Scan for the cell matching the given text and deliver its [x, y] coordinate at center. 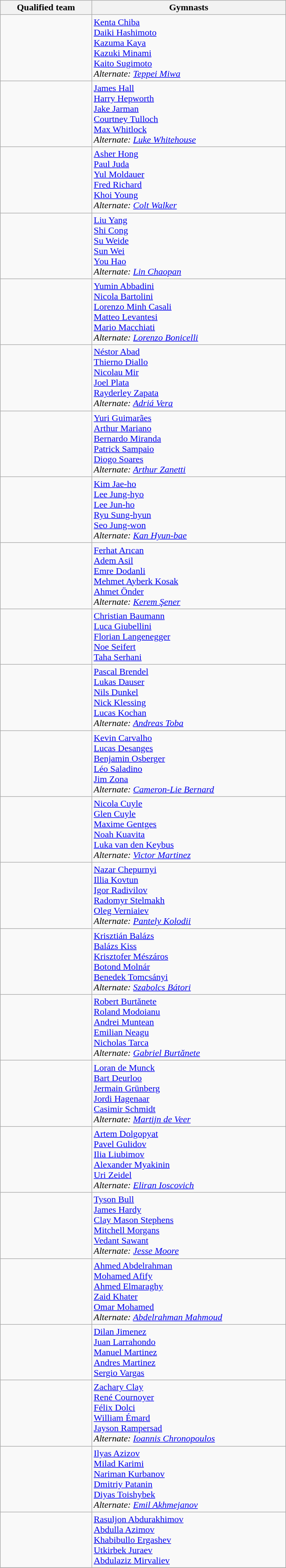
Néstor AbadThierno DialloNicolau MirJoel PlataRayderley ZapataAlternate: Adriá Vera [188, 378]
Krisztián Balázs Balázs Kiss Krisztofer Mészáros Botond Molnár Benedek Tomcsányi Alternate: Szabolcs Bátori [188, 962]
Nicola Cuyle Glen Cuyle Maxime Gentges Noah Kuavita Luka van den Keybus Alternate: Victor Martinez [188, 830]
Pascal Brendel Lukas Dauser Nils Dunkel Nick Klessing Lucas Kochan Alternate: Andreas Toba [188, 697]
Robert Burtănete Roland Modoianu Andrei Muntean Emilian Neagu Nicholas Tarca Alternate: Gabriel Burtănete [188, 1027]
Nazar Chepurnyi Illia Kovtun Igor Radivilov Radomyr Stelmakh Oleg VerniaievAlternate: Pantely Kolodii [188, 895]
Kevin Carvalho Lucas Desanges Benjamin Osberger Léo Saladino Jim Zona Alternate: Cameron-Lie Bernard [188, 763]
Yuri Guimarães Arthur Mariano Bernardo Miranda Patrick Sampaio Diogo Soares Alternate: Arthur Zanetti [188, 444]
Asher Hong Paul Juda Yul Moldauer Fred Richard Khoi Young Alternate: Colt Walker [188, 180]
Kim Jae-ho Lee Jung-hyo Lee Jun-ho Ryu Sung-hyun Seo Jung-won Alternate: Kan Hyun-bae [188, 509]
Christian Baumann Luca Giubellini Florian Langenegger Noe Seifert Taha Serhani [188, 636]
Ferhat Arıcan Adem Asil Emre Dodanli Mehmet Ayberk Kosak Ahmet Önder Alternate: Kerem Şener [188, 576]
Zachary Clay René Cournoyer Félix Dolci William Émard Jayson RampersadAlternate: Ioannis Chronopoulos [188, 1413]
Kenta Chiba Daiki Hashimoto Kazuma Kaya Kazuki Minami Kaito Sugimoto Alternate: Teppei Miwa [188, 48]
Liu Yang Shi Cong Su Weide Sun Wei You Hao Alternate: Lin Chaopan [188, 246]
Gymnasts [188, 8]
Qualified team [46, 8]
Yumin Abbadini Nicola Bartolini Lorenzo Minh Casali Matteo Levantesi Mario MacchiatiAlternate: Lorenzo Bonicelli [188, 312]
Artem Dolgopyat Pavel Gulidov Ilia Liubimov Alexander Myakinin Uri Zeidel Alternate: Eliran Ioscovich [188, 1159]
Tyson Bull James Hardy Clay Mason Stephens Mitchell Morgans Vedant SawantAlternate: Jesse Moore [188, 1226]
Dilan Jimenez Juan Larrahondo Manuel Martinez Andres Martinez Sergio Vargas [188, 1352]
James Hall Harry Hepworth Jake Jarman Courtney Tulloch Max WhitlockAlternate: Luke Whitehouse [188, 114]
Ilyas Azizov Milad Karimi Nariman Kurbanov Dmitriy Patanin Diyas Toishybek Alternate: Emil Akhmejanov [188, 1479]
Loran de Munck Bart Deurloo Jermain Grünberg Jordi Hagenaar Casimir SchmidtAlternate: Martijn de Veer [188, 1094]
Ahmed Abdelrahman Mohamed Afify Ahmed Elmaraghy Zaid Khater Omar Mohamed Alternate: Abdelrahman Mahmoud [188, 1291]
Rasuljon Abdurakhimov Abdulla Azimov Khabibullo Ergashev Utkirbek Juraev Abdulaziz Mirvaliev [188, 1540]
